Locate the cell with the specified text and output its (x, y) center coordinate. 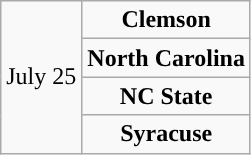
NC State (166, 96)
July 25 (42, 77)
Clemson (166, 20)
North Carolina (166, 58)
Syracuse (166, 134)
